Pinpoint the cell where the given text exists, returning its (x, y) midpoint coordinate. 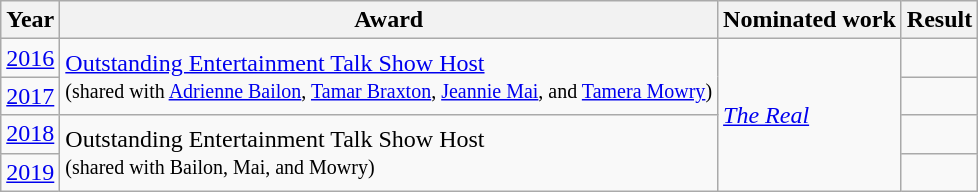
2016 (30, 58)
2017 (30, 96)
The Real (810, 115)
2019 (30, 172)
Outstanding Entertainment Talk Show Host(shared with Bailon, Mai, and Mowry) (389, 153)
Outstanding Entertainment Talk Show Host(shared with Adrienne Bailon, Tamar Braxton, Jeannie Mai, and Tamera Mowry) (389, 77)
2018 (30, 134)
Year (30, 20)
Result (939, 20)
Award (389, 20)
Nominated work (810, 20)
